Return the [x, y] coordinate for the center point of the cell that contains the specified text.  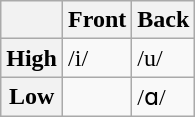
/i/ [98, 58]
Back [164, 20]
/u/ [164, 58]
/ɑ/ [164, 97]
High [32, 58]
Front [98, 20]
Low [32, 97]
